Return [x, y] of the center of cell containing provided text 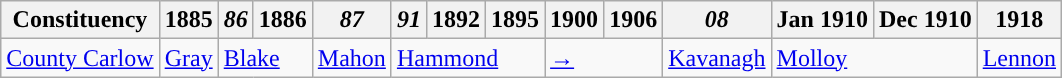
86 [236, 20]
1900 [574, 20]
87 [352, 20]
1886 [282, 20]
Dec 1910 [925, 20]
Molloy [874, 58]
Kavanagh [717, 58]
Blake [265, 58]
1918 [1019, 20]
1906 [634, 20]
Constituency [80, 20]
1892 [456, 20]
Gray [188, 58]
Mahon [352, 58]
91 [408, 20]
→ [604, 58]
1885 [188, 20]
Jan 1910 [822, 20]
Lennon [1019, 58]
Hammond [468, 58]
1895 [516, 20]
08 [717, 20]
County Carlow [80, 58]
